Return (X, Y) of the center of cell containing provided text 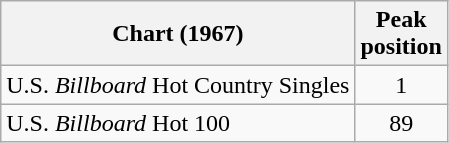
1 (401, 85)
U.S. Billboard Hot 100 (178, 123)
U.S. Billboard Hot Country Singles (178, 85)
Chart (1967) (178, 34)
Peakposition (401, 34)
89 (401, 123)
